Find where the given text appears and provide that cell's center as (X, Y) coordinate. 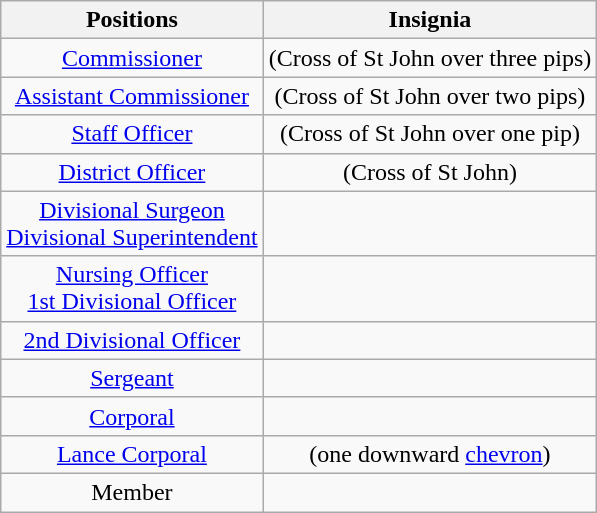
Divisional SurgeonDivisional Superintendent (132, 224)
(Cross of St John) (430, 172)
Insignia (430, 20)
(Cross of St John over two pips) (430, 96)
Nursing Officer1st Divisional Officer (132, 288)
Positions (132, 20)
Lance Corporal (132, 454)
Member (132, 492)
Corporal (132, 416)
Staff Officer (132, 134)
(Cross of St John over three pips) (430, 58)
(one downward chevron) (430, 454)
Sergeant (132, 378)
Commissioner (132, 58)
(Cross of St John over one pip) (430, 134)
District Officer (132, 172)
2nd Divisional Officer (132, 340)
Assistant Commissioner (132, 96)
